Pinpoint the cell where the given text exists, returning its [x, y] midpoint coordinate. 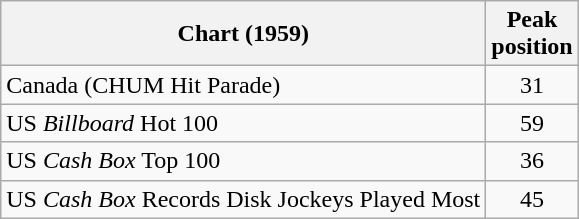
31 [532, 85]
US Billboard Hot 100 [244, 123]
Canada (CHUM Hit Parade) [244, 85]
US Cash Box Records Disk Jockeys Played Most [244, 199]
45 [532, 199]
59 [532, 123]
US Cash Box Top 100 [244, 161]
Peakposition [532, 34]
Chart (1959) [244, 34]
36 [532, 161]
